From the cell containing the given text, extract its center point as (X, Y) coordinate. 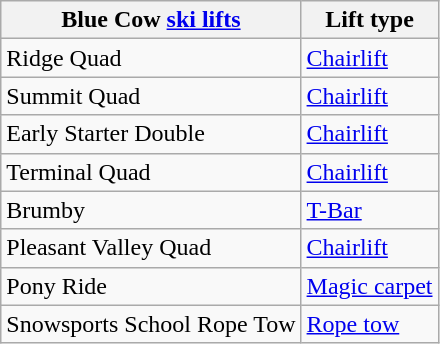
Pleasant Valley Quad (151, 248)
Pony Ride (151, 286)
Brumby (151, 210)
Early Starter Double (151, 134)
Terminal Quad (151, 172)
Ridge Quad (151, 58)
T-Bar (370, 210)
Lift type (370, 20)
Summit Quad (151, 96)
Rope tow (370, 324)
Blue Cow ski lifts (151, 20)
Snowsports School Rope Tow (151, 324)
Magic carpet (370, 286)
